Capture the cell that displays the provided text and extract its [X, Y] central coordinate. 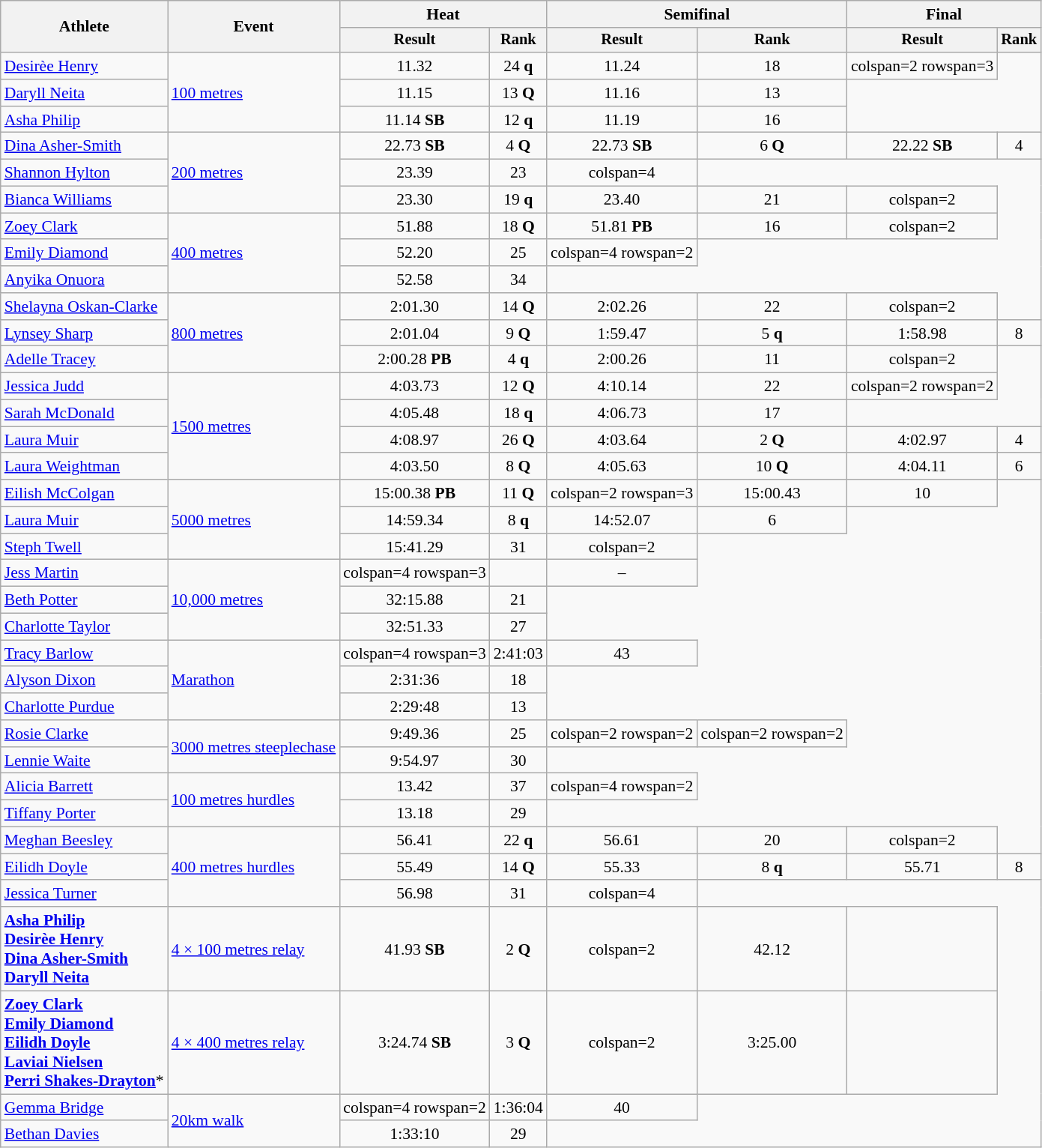
Sarah McDonald [84, 414]
4 Q [518, 146]
15:00.43 [772, 493]
Shannon Hylton [84, 173]
11.16 [622, 93]
4:03.73 [415, 387]
Event [254, 27]
4:06.73 [622, 414]
26 Q [518, 440]
4:10.14 [622, 387]
Asha PhilipDesirèe HenryDina Asher-SmithDaryll Neita [84, 949]
200 metres [254, 172]
55.71 [923, 867]
13 Q [518, 93]
3:25.00 [772, 1043]
20 [772, 841]
11.14 SB [415, 120]
32:51.33 [415, 627]
Steph Twell [84, 547]
1:58.98 [923, 333]
2:29:48 [415, 707]
22.22 SB [923, 146]
Lynsey Sharp [84, 333]
23 [518, 173]
Zoey ClarkEmily DiamondEilidh DoyleLaviai NielsenPerri Shakes-Drayton* [84, 1043]
Jessica Turner [84, 894]
1500 metres [254, 426]
Desirèe Henry [84, 66]
2:00.28 PB [415, 360]
2:02.26 [622, 306]
24 q [518, 66]
43 [622, 653]
56.98 [415, 894]
400 metres hurdles [254, 868]
Dina Asher-Smith [84, 146]
32:15.88 [415, 600]
11.32 [415, 66]
30 [518, 761]
9:54.97 [415, 761]
11 [772, 360]
10 [923, 493]
56.61 [622, 841]
9:49.36 [415, 734]
19 q [518, 200]
Charlotte Taylor [84, 627]
Gemma Bridge [84, 1108]
Shelayna Oskan-Clarke [84, 306]
11.19 [622, 120]
Tiffany Porter [84, 814]
27 [518, 627]
Bianca Williams [84, 200]
Final [944, 14]
Bethan Davies [84, 1135]
18 q [518, 414]
Charlotte Purdue [84, 707]
4 q [518, 360]
Zoey Clark [84, 226]
Eilidh Doyle [84, 867]
5000 metres [254, 520]
4:04.11 [923, 467]
23.39 [415, 173]
52.58 [415, 280]
Emily Diamond [84, 253]
11 Q [518, 493]
11.24 [622, 66]
42.12 [772, 949]
52.20 [415, 253]
10,000 metres [254, 599]
12 q [518, 120]
Lennie Waite [84, 761]
40 [622, 1108]
34 [518, 280]
56.41 [415, 841]
Semifinal [697, 14]
3 Q [518, 1043]
4:02.97 [923, 440]
4:08.97 [415, 440]
10 Q [772, 467]
1:33:10 [415, 1135]
23.30 [415, 200]
4:05.63 [622, 467]
2:31:36 [415, 680]
Heat [443, 14]
Laura Weightman [84, 467]
Beth Potter [84, 600]
Athlete [84, 27]
3000 metres steeplechase [254, 746]
22 q [518, 841]
2:01.04 [415, 333]
14:52.07 [622, 520]
9 Q [518, 333]
37 [518, 787]
Daryll Neita [84, 93]
4:05.48 [415, 414]
Meghan Beesley [84, 841]
18 Q [518, 226]
20km walk [254, 1121]
14:59.34 [415, 520]
15:41.29 [415, 547]
Jess Martin [84, 573]
51.81 PB [622, 226]
Tracy Barlow [84, 653]
2:41:03 [518, 653]
4:03.50 [415, 467]
13.42 [415, 787]
55.33 [622, 867]
55.49 [415, 867]
100 metres [254, 93]
1:59.47 [622, 333]
Alicia Barrett [84, 787]
Asha Philip [84, 120]
800 metres [254, 333]
– [622, 573]
100 metres hurdles [254, 800]
1:36:04 [518, 1108]
2:00.26 [622, 360]
4 × 400 metres relay [254, 1043]
23.40 [622, 200]
51.88 [415, 226]
5 q [772, 333]
400 metres [254, 253]
11.15 [415, 93]
8 Q [518, 467]
Adelle Tracey [84, 360]
Alyson Dixon [84, 680]
12 Q [518, 387]
13.18 [415, 814]
Eilish McColgan [84, 493]
Anyika Onuora [84, 280]
15:00.38 PB [415, 493]
Marathon [254, 680]
4:03.64 [622, 440]
3:24.74 SB [415, 1043]
6 Q [772, 146]
2:01.30 [415, 306]
Rosie Clarke [84, 734]
41.93 SB [415, 949]
4 × 100 metres relay [254, 949]
Jessica Judd [84, 387]
17 [772, 414]
